Return [x, y] of the center of cell containing provided text 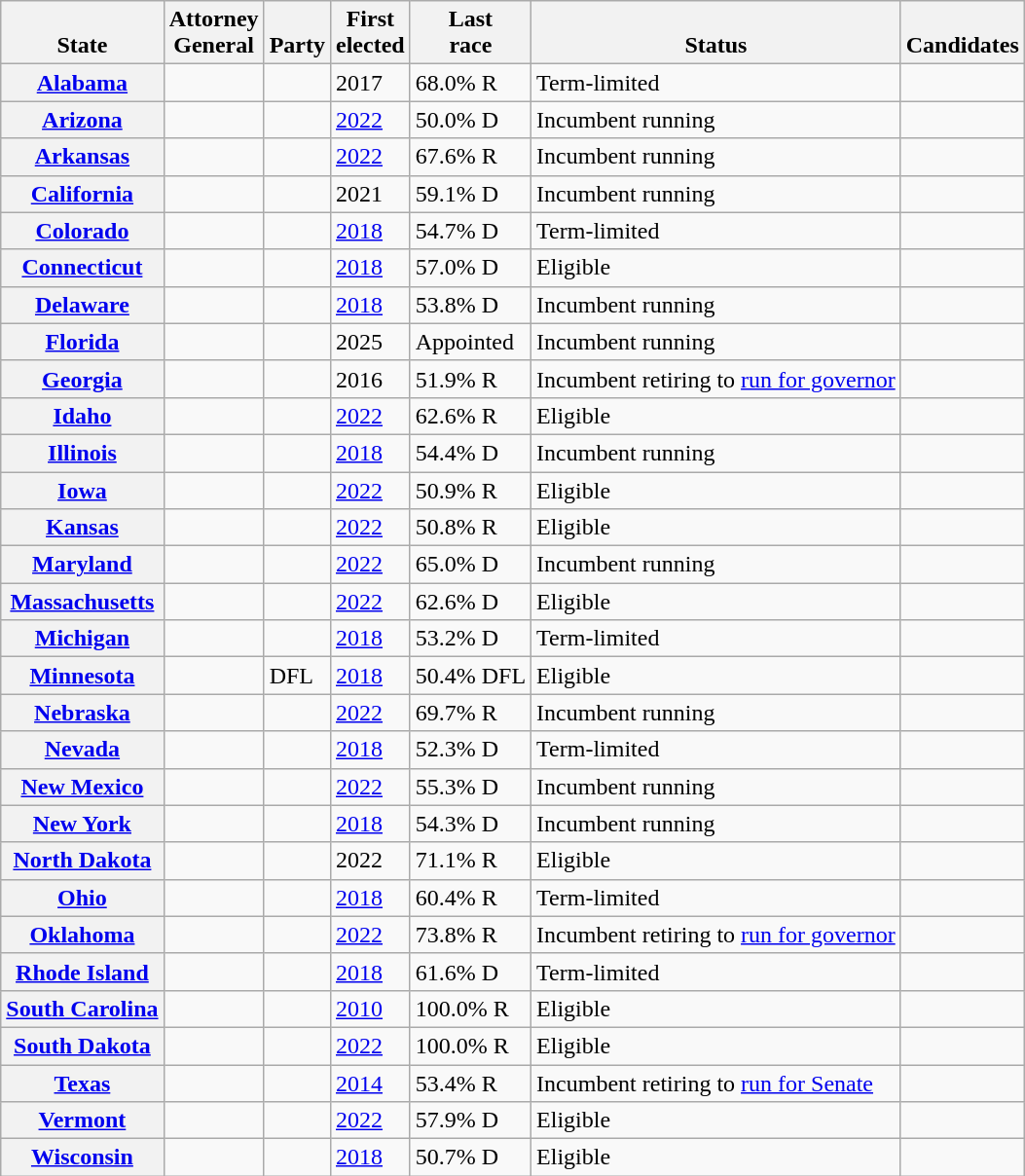
61.6% D [470, 972]
50.9% R [470, 490]
Candidates [962, 33]
Kansas [82, 528]
AttorneyGeneral [214, 33]
60.4% R [470, 898]
Colorado [82, 231]
Florida [82, 342]
Iowa [82, 490]
Delaware [82, 305]
2010 [370, 1009]
59.1% D [470, 194]
53.8% D [470, 305]
South Carolina [82, 1009]
Rhode Island [82, 972]
Massachusetts [82, 602]
73.8% R [470, 935]
52.3% D [470, 750]
Alabama [82, 83]
55.3% D [470, 787]
62.6% D [470, 602]
Maryland [82, 565]
69.7% R [470, 713]
California [82, 194]
50.4% DFL [470, 676]
2021 [370, 194]
Status [716, 33]
2017 [370, 83]
67.6% R [470, 157]
53.2% D [470, 639]
Firstelected [370, 33]
51.9% R [470, 379]
54.7% D [470, 231]
68.0% R [470, 83]
Nevada [82, 750]
50.0% D [470, 120]
Ohio [82, 898]
State [82, 33]
Wisconsin [82, 1158]
50.7% D [470, 1158]
Michigan [82, 639]
2014 [370, 1084]
62.6% R [470, 416]
57.9% D [470, 1121]
2016 [370, 379]
Nebraska [82, 713]
71.1% R [470, 861]
Connecticut [82, 268]
New York [82, 824]
65.0% D [470, 565]
Minnesota [82, 676]
50.8% R [470, 528]
Arkansas [82, 157]
Vermont [82, 1121]
Arizona [82, 120]
Appointed [470, 342]
54.4% D [470, 453]
Oklahoma [82, 935]
Georgia [82, 379]
53.4% R [470, 1084]
DFL [297, 676]
New Mexico [82, 787]
Illinois [82, 453]
54.3% D [470, 824]
North Dakota [82, 861]
Party [297, 33]
Lastrace [470, 33]
Texas [82, 1084]
Idaho [82, 416]
2025 [370, 342]
57.0% D [470, 268]
South Dakota [82, 1046]
Incumbent retiring to run for Senate [716, 1084]
